Locate the cell with the specified text and output its [x, y] center coordinate. 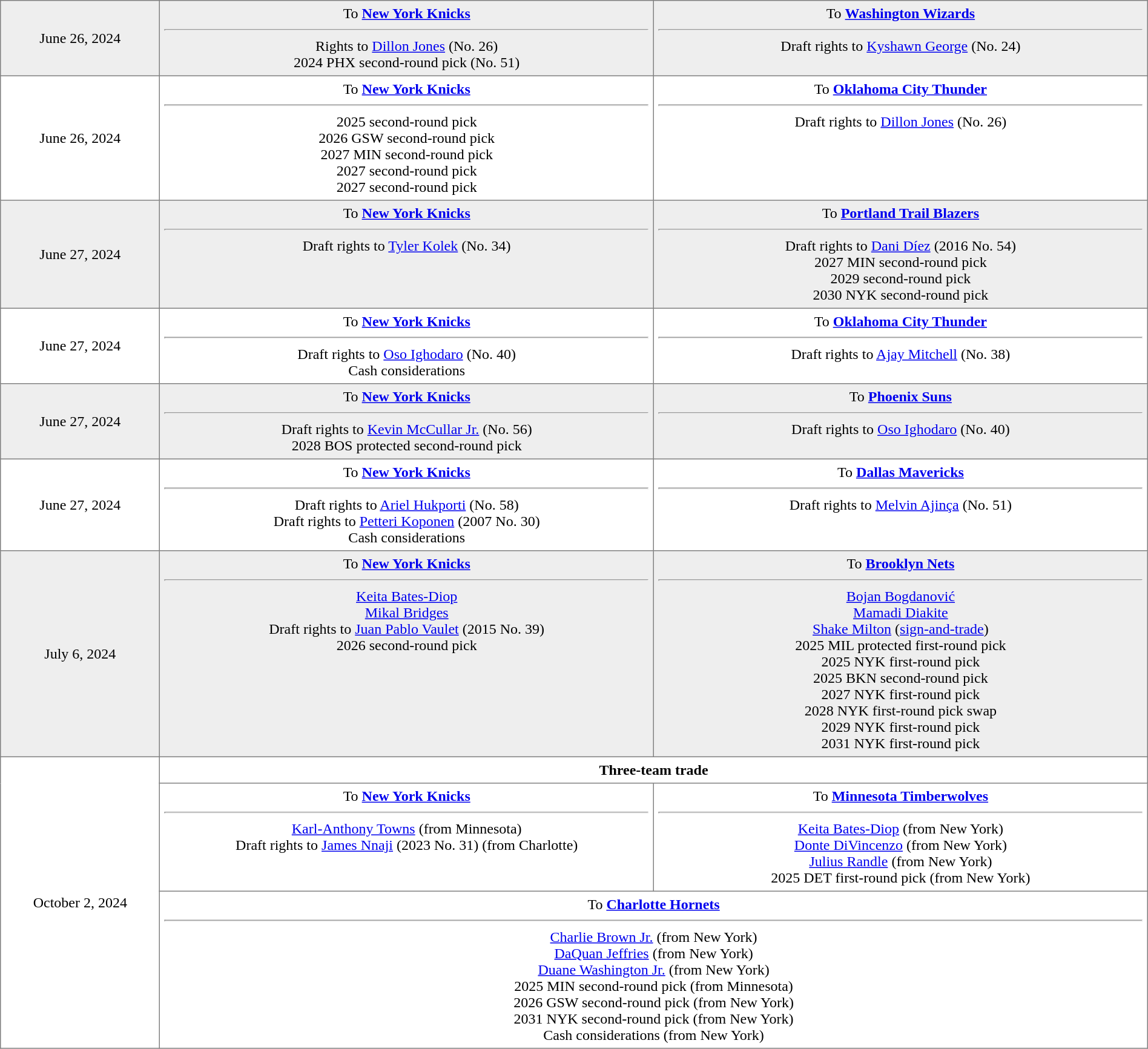
To Washington WizardsDraft rights to Kyshawn George (No. 24) [901, 38]
To New York KnicksRights to Dillon Jones (No. 26)2024 PHX second-round pick (No. 51) [407, 38]
To New York KnicksDraft rights to Tyler Kolek (No. 34) [407, 254]
October 2, 2024 [80, 903]
To New York KnicksKarl-Anthony Towns (from Minnesota)Draft rights to James Nnaji (2023 No. 31) (from Charlotte) [407, 837]
To Phoenix SunsDraft rights to Oso Ighodaro (No. 40) [901, 421]
July 6, 2024 [80, 654]
To New York KnicksDraft rights to Kevin McCullar Jr. (No. 56)2028 BOS protected second-round pick [407, 421]
To New York Knicks2025 second-round pick2026 GSW second-round pick2027 MIN second-round pick2027 second-round pick2027 second-round pick [407, 138]
Three-team trade [654, 770]
To Dallas MavericksDraft rights to Melvin Ajinça (No. 51) [901, 505]
To New York KnicksKeita Bates-DiopMikal BridgesDraft rights to Juan Pablo Vaulet (2015 No. 39)2026 second-round pick [407, 654]
To New York KnicksDraft rights to Oso Ighodaro (No. 40)Cash considerations [407, 346]
To Portland Trail BlazersDraft rights to Dani Díez (2016 No. 54)2027 MIN second-round pick2029 second-round pick2030 NYK second-round pick [901, 254]
To Oklahoma City ThunderDraft rights to Dillon Jones (No. 26) [901, 138]
To Oklahoma City ThunderDraft rights to Ajay Mitchell (No. 38) [901, 346]
To New York KnicksDraft rights to Ariel Hukporti (No. 58)Draft rights to Petteri Koponen (2007 No. 30)Cash considerations [407, 505]
